Determine the (x, y) coordinate at the center of the cell enclosing the given text.  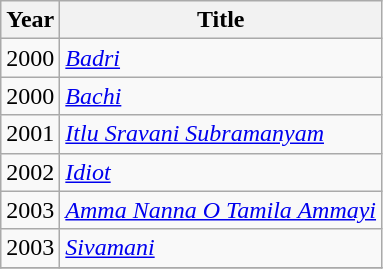
Itlu Sravani Subramanyam (221, 134)
Idiot (221, 172)
Bachi (221, 96)
Year (30, 20)
2001 (30, 134)
Sivamani (221, 248)
Amma Nanna O Tamila Ammayi (221, 210)
Badri (221, 58)
2002 (30, 172)
Title (221, 20)
